Extract the (x, y) coordinate from the center of the cell holding the provided text.  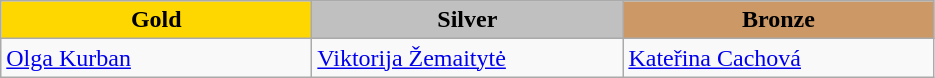
Silver (468, 20)
Gold (156, 20)
Olga Kurban (156, 58)
Viktorija Žemaitytė (468, 58)
Bronze (778, 20)
Kateřina Cachová (778, 58)
